Locate the cell with the specified text and output its (x, y) center coordinate. 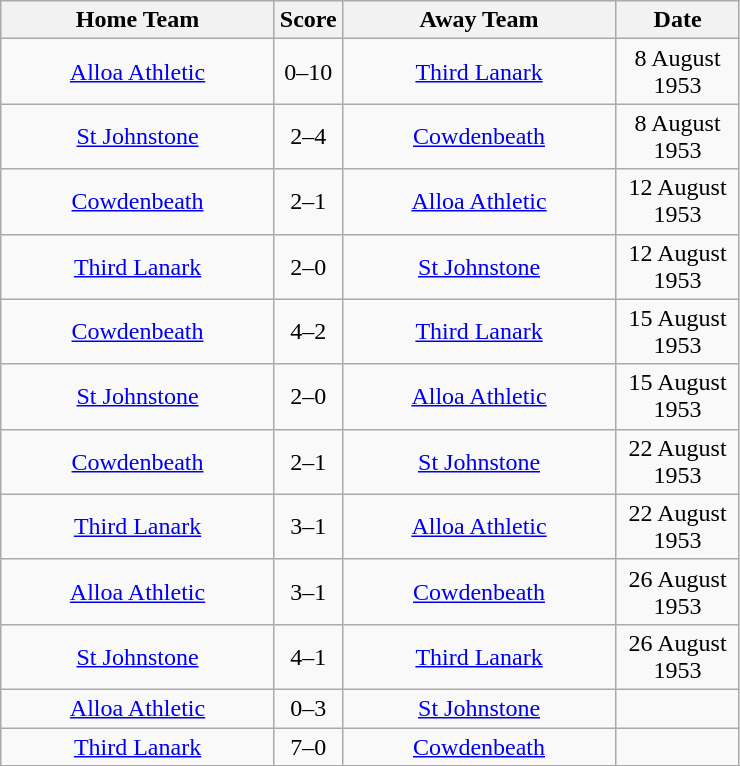
0–3 (308, 708)
Home Team (138, 20)
Date (678, 20)
Away Team (479, 20)
7–0 (308, 747)
4–1 (308, 656)
0–10 (308, 72)
Score (308, 20)
2–4 (308, 136)
4–2 (308, 332)
